For the text-containing cell, return its midpoint in (x, y) coordinate format. 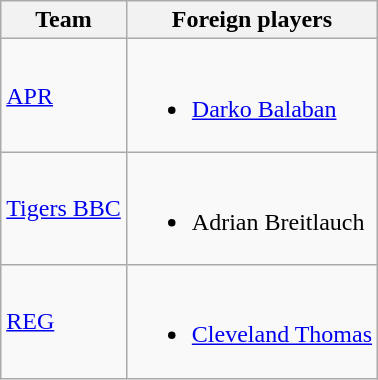
REG (64, 322)
Adrian Breitlauch (252, 208)
Team (64, 20)
APR (64, 96)
Foreign players (252, 20)
Cleveland Thomas (252, 322)
Darko Balaban (252, 96)
Tigers BBC (64, 208)
